Determine the [x, y] coordinate at the center of the cell enclosing the given text.  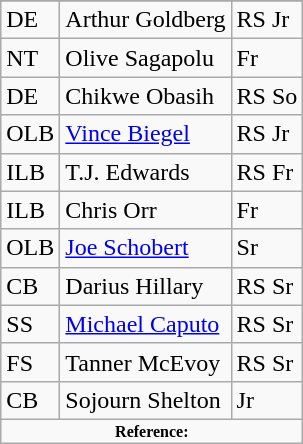
Chikwe Obasih [146, 96]
SS [30, 324]
Tanner McEvoy [146, 362]
T.J. Edwards [146, 172]
FS [30, 362]
Joe Schobert [146, 248]
Olive Sagapolu [146, 58]
Michael Caputo [146, 324]
Jr [267, 400]
Arthur Goldberg [146, 20]
NT [30, 58]
Darius Hillary [146, 286]
RS Fr [267, 172]
Sr [267, 248]
Chris Orr [146, 210]
Sojourn Shelton [146, 400]
Vince Biegel [146, 134]
RS So [267, 96]
Reference: [152, 431]
